For the text-containing cell, return its midpoint in [x, y] coordinate format. 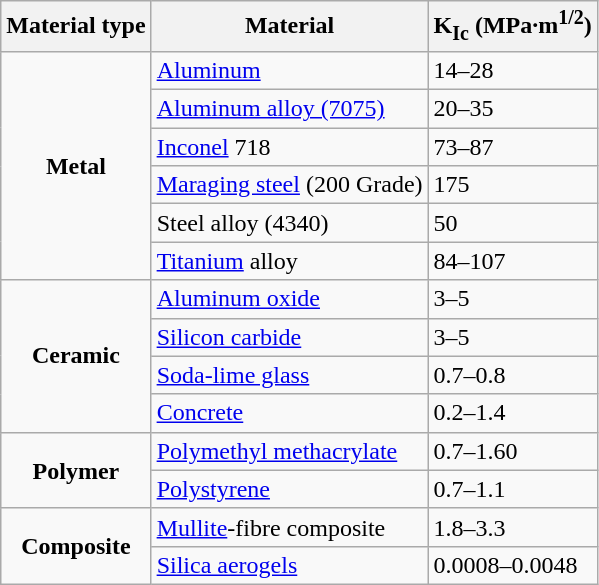
Composite [76, 546]
Metal [76, 166]
0.2–1.4 [512, 413]
14–28 [512, 71]
Ceramic [76, 356]
Material type [76, 26]
0.7–1.60 [512, 451]
Polymer [76, 470]
0.7–1.1 [512, 489]
73–87 [512, 147]
Titanium alloy [290, 261]
50 [512, 223]
Silica aerogels [290, 565]
20–35 [512, 109]
Aluminum oxide [290, 299]
175 [512, 185]
KIc (MPa·m1/2) [512, 26]
Aluminum [290, 71]
Polymethyl methacrylate [290, 451]
1.8–3.3 [512, 527]
Maraging steel (200 Grade) [290, 185]
0.0008–0.0048 [512, 565]
Polystyrene [290, 489]
84–107 [512, 261]
0.7–0.8 [512, 375]
Aluminum alloy (7075) [290, 109]
Silicon carbide [290, 337]
Material [290, 26]
Soda-lime glass [290, 375]
Concrete [290, 413]
Inconel 718 [290, 147]
Steel alloy (4340) [290, 223]
Mullite-fibre composite [290, 527]
